Scan for the cell matching the given text and deliver its (x, y) coordinate at center. 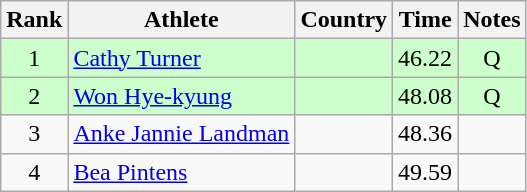
Rank (34, 20)
Cathy Turner (182, 58)
48.08 (426, 96)
46.22 (426, 58)
Athlete (182, 20)
Won Hye-kyung (182, 96)
3 (34, 134)
2 (34, 96)
Bea Pintens (182, 172)
48.36 (426, 134)
Time (426, 20)
Notes (492, 20)
4 (34, 172)
Anke Jannie Landman (182, 134)
49.59 (426, 172)
1 (34, 58)
Country (344, 20)
